Capture the cell that displays the provided text and extract its [X, Y] central coordinate. 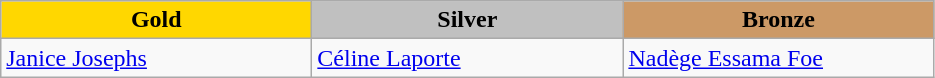
Céline Laporte [468, 58]
Nadège Essama Foe [778, 58]
Bronze [778, 20]
Gold [156, 20]
Janice Josephs [156, 58]
Silver [468, 20]
